Output the (x, y) coordinate of the center of the cell containing the given text.  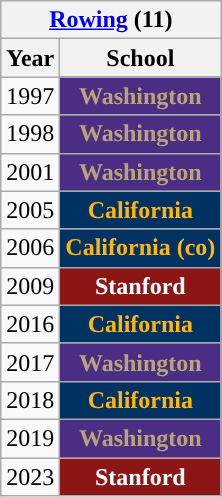
School (140, 58)
Rowing (11) (111, 20)
2005 (30, 210)
2023 (30, 477)
2018 (30, 400)
Year (30, 58)
California (co) (140, 248)
1997 (30, 96)
2009 (30, 286)
1998 (30, 134)
2006 (30, 248)
2017 (30, 362)
2016 (30, 324)
2019 (30, 438)
2001 (30, 172)
